Return the (x, y) coordinate for the center point of the cell that contains the specified text.  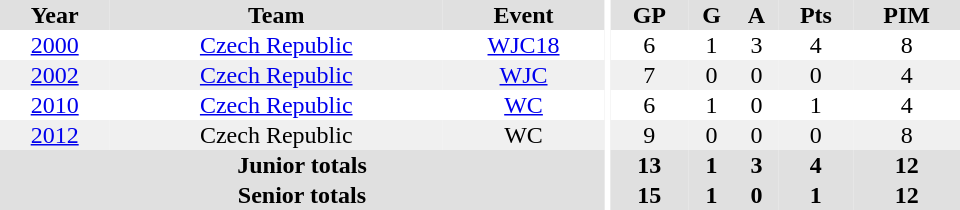
2000 (54, 45)
Junior totals (302, 165)
15 (649, 195)
13 (649, 165)
A (757, 15)
GP (649, 15)
G (711, 15)
Pts (816, 15)
7 (649, 75)
WJC18 (524, 45)
WJC (524, 75)
Senior totals (302, 195)
2010 (54, 105)
Year (54, 15)
2012 (54, 135)
PIM (906, 15)
2002 (54, 75)
Team (276, 15)
Event (524, 15)
9 (649, 135)
